Pinpoint the cell where the given text exists, returning its [X, Y] midpoint coordinate. 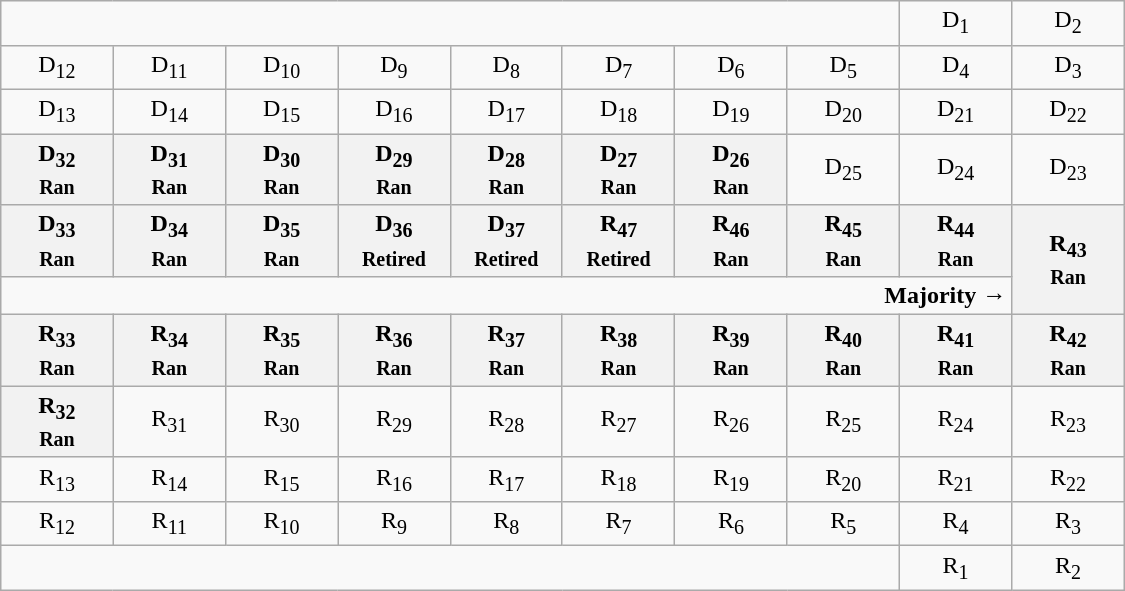
R35Ran [281, 350]
D19 [731, 111]
D27Ran [618, 170]
R34Ran [169, 350]
R13 [57, 479]
R22 [1068, 479]
D14 [169, 111]
D36Retired [394, 240]
D6 [731, 67]
R6 [731, 524]
R2 [1068, 568]
R19 [731, 479]
D11 [169, 67]
D5 [843, 67]
D28Ran [506, 170]
R45Ran [843, 240]
D37Retired [506, 240]
R37Ran [506, 350]
D1 [955, 23]
D16 [394, 111]
R5 [843, 524]
R38Ran [618, 350]
D4 [955, 67]
D12 [57, 67]
D13 [57, 111]
D29Ran [394, 170]
D18 [618, 111]
D31Ran [169, 170]
D7 [618, 67]
R10 [281, 524]
D15 [281, 111]
R17 [506, 479]
R14 [169, 479]
R11 [169, 524]
R28 [506, 422]
R33Ran [57, 350]
R20 [843, 479]
R18 [618, 479]
R42Ran [1068, 350]
D9 [394, 67]
R41Ran [955, 350]
R25 [843, 422]
D26Ran [731, 170]
D21 [955, 111]
R7 [618, 524]
D22 [1068, 111]
R8 [506, 524]
R46Ran [731, 240]
D30Ran [281, 170]
R3 [1068, 524]
D35Ran [281, 240]
R16 [394, 479]
R27 [618, 422]
R21 [955, 479]
R40Ran [843, 350]
R32Ran [57, 422]
D3 [1068, 67]
R26 [731, 422]
R39Ran [731, 350]
Majority → [506, 295]
R12 [57, 524]
D25 [843, 170]
R44Ran [955, 240]
D23 [1068, 170]
R29 [394, 422]
D20 [843, 111]
R24 [955, 422]
R1 [955, 568]
D8 [506, 67]
R36Ran [394, 350]
D2 [1068, 23]
R23 [1068, 422]
R9 [394, 524]
D32Ran [57, 170]
R47Retired [618, 240]
R31 [169, 422]
R30 [281, 422]
D17 [506, 111]
D34Ran [169, 240]
D10 [281, 67]
R15 [281, 479]
R43Ran [1068, 260]
D33Ran [57, 240]
R4 [955, 524]
D24 [955, 170]
